Identify which cell holds the provided text, then report its (x, y) central coordinate. 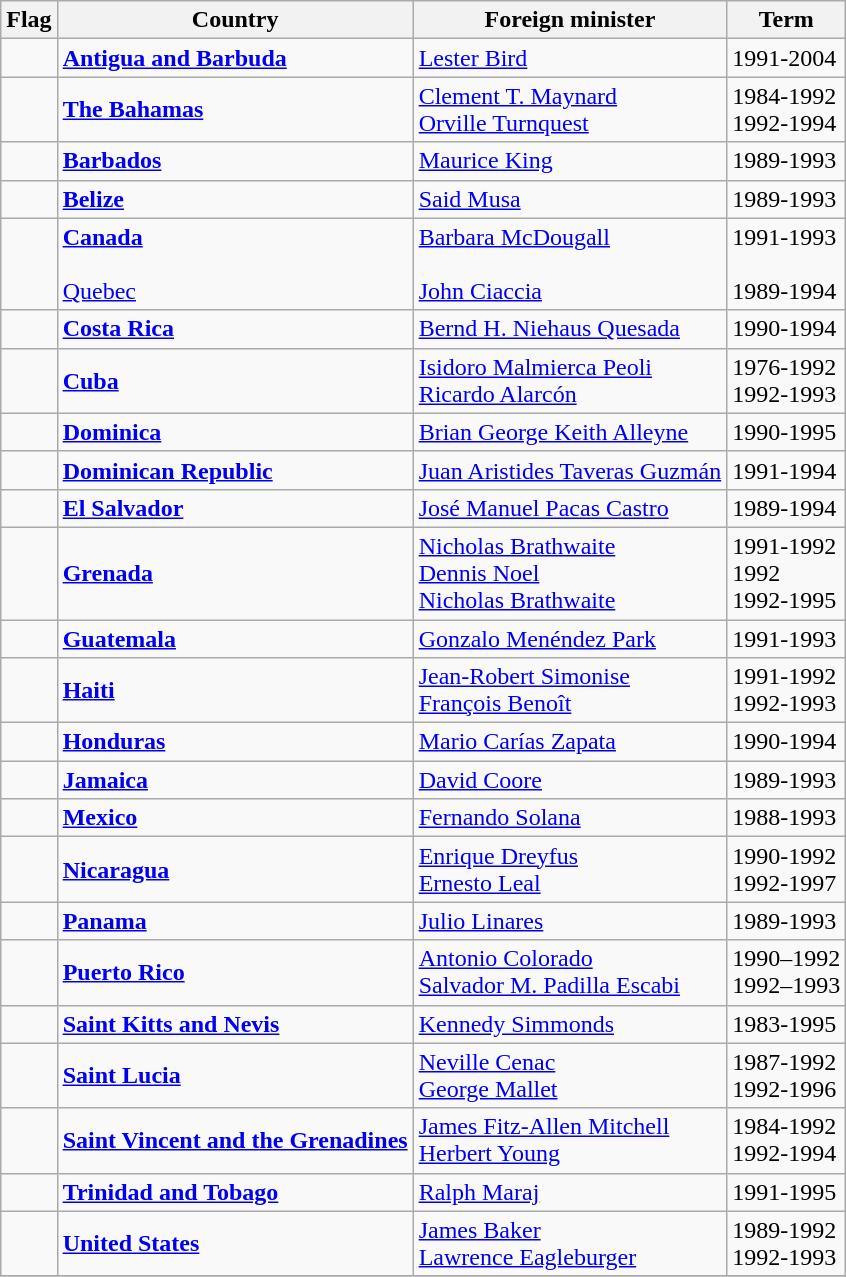
1990-1995 (786, 432)
1989-19921992-1993 (786, 1244)
1991-19931989-1994 (786, 264)
Fernando Solana (570, 818)
CanadaQuebec (235, 264)
1983-1995 (786, 1024)
1991-1995 (786, 1192)
Nicaragua (235, 870)
1991-199219921992-1995 (786, 573)
Nicholas BrathwaiteDennis NoelNicholas Brathwaite (570, 573)
Trinidad and Tobago (235, 1192)
Honduras (235, 742)
Mexico (235, 818)
Haiti (235, 690)
1990–1992 1992–1993 (786, 972)
Grenada (235, 573)
Jean-Robert SimoniseFrançois Benoît (570, 690)
José Manuel Pacas Castro (570, 508)
1991-1994 (786, 470)
Panama (235, 921)
Saint Vincent and the Grenadines (235, 1140)
1991-2004 (786, 58)
1990-19921992-1997 (786, 870)
David Coore (570, 780)
The Bahamas (235, 110)
Cuba (235, 380)
Enrique DreyfusErnesto Leal (570, 870)
Lester Bird (570, 58)
Kennedy Simmonds (570, 1024)
Juan Aristides Taveras Guzmán (570, 470)
Ralph Maraj (570, 1192)
Flag (29, 20)
United States (235, 1244)
Dominica (235, 432)
El Salvador (235, 508)
Julio Linares (570, 921)
Foreign minister (570, 20)
1988-1993 (786, 818)
Costa Rica (235, 329)
1991-19921992-1993 (786, 690)
Bernd H. Niehaus Quesada (570, 329)
Puerto Rico (235, 972)
Gonzalo Menéndez Park (570, 639)
James BakerLawrence Eagleburger (570, 1244)
Guatemala (235, 639)
Clement T. MaynardOrville Turnquest (570, 110)
Antonio Colorado Salvador M. Padilla Escabi (570, 972)
Dominican Republic (235, 470)
Antigua and Barbuda (235, 58)
Barbados (235, 161)
Term (786, 20)
1989-1994 (786, 508)
Brian George Keith Alleyne (570, 432)
Country (235, 20)
Barbara McDougallJohn Ciaccia (570, 264)
Isidoro Malmierca PeoliRicardo Alarcón (570, 380)
Belize (235, 199)
1976-19921992-1993 (786, 380)
Saint Kitts and Nevis (235, 1024)
Saint Lucia (235, 1076)
Said Musa (570, 199)
Mario Carías Zapata (570, 742)
Maurice King (570, 161)
James Fitz-Allen MitchellHerbert Young (570, 1140)
1987-19921992-1996 (786, 1076)
Neville CenacGeorge Mallet (570, 1076)
1991-1993 (786, 639)
Jamaica (235, 780)
